Find where the given text appears and provide that cell's center as (x, y) coordinate. 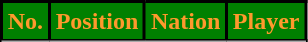
Player (266, 22)
Position (96, 22)
Nation (186, 22)
No. (26, 22)
